Extract the [x, y] coordinate from the center of the cell holding the provided text.  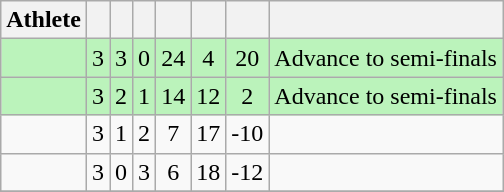
17 [208, 134]
7 [174, 134]
14 [174, 96]
6 [174, 172]
18 [208, 172]
4 [208, 58]
-12 [248, 172]
-10 [248, 134]
Athlete [44, 20]
12 [208, 96]
20 [248, 58]
24 [174, 58]
